Output the (x, y) coordinate of the center of the cell containing the given text.  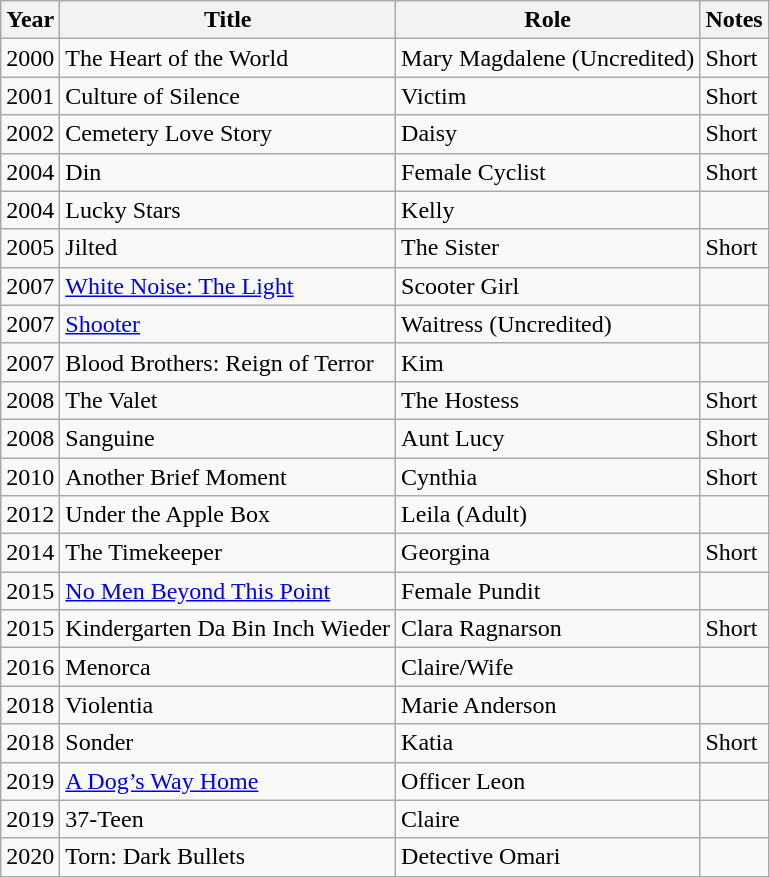
Culture of Silence (228, 96)
2012 (30, 515)
A Dog’s Way Home (228, 781)
Female Cyclist (548, 172)
Notes (734, 20)
Blood Brothers: Reign of Terror (228, 362)
Claire/Wife (548, 667)
The Sister (548, 248)
Leila (Adult) (548, 515)
Clara Ragnarson (548, 629)
Torn: Dark Bullets (228, 857)
2016 (30, 667)
The Valet (228, 400)
No Men Beyond This Point (228, 591)
The Timekeeper (228, 553)
2000 (30, 58)
Marie Anderson (548, 705)
Role (548, 20)
Waitress (Uncredited) (548, 324)
Victim (548, 96)
Officer Leon (548, 781)
Cemetery Love Story (228, 134)
Lucky Stars (228, 210)
Female Pundit (548, 591)
Georgina (548, 553)
2005 (30, 248)
Another Brief Moment (228, 477)
2010 (30, 477)
Mary Magdalene (Uncredited) (548, 58)
Sonder (228, 743)
Under the Apple Box (228, 515)
Sanguine (228, 438)
The Heart of the World (228, 58)
Detective Omari (548, 857)
Katia (548, 743)
Scooter Girl (548, 286)
Jilted (228, 248)
Title (228, 20)
Kelly (548, 210)
Violentia (228, 705)
Shooter (228, 324)
Year (30, 20)
2014 (30, 553)
Cynthia (548, 477)
Kim (548, 362)
Menorca (228, 667)
Claire (548, 819)
White Noise: The Light (228, 286)
Kindergarten Da Bin Inch Wieder (228, 629)
Aunt Lucy (548, 438)
2020 (30, 857)
Din (228, 172)
Daisy (548, 134)
2002 (30, 134)
The Hostess (548, 400)
37-Teen (228, 819)
2001 (30, 96)
